Output the [X, Y] coordinate of the center of the cell containing the given text.  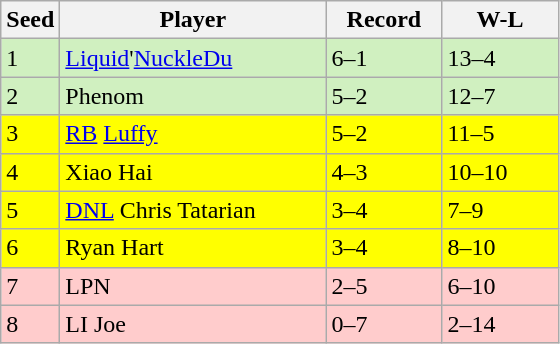
RB Luffy [193, 134]
4 [30, 172]
Phenom [193, 96]
W-L [500, 20]
2 [30, 96]
6–10 [500, 286]
Seed [30, 20]
6–1 [384, 58]
13–4 [500, 58]
0–7 [384, 324]
6 [30, 248]
LI Joe [193, 324]
Xiao Hai [193, 172]
8–10 [500, 248]
Ryan Hart [193, 248]
8 [30, 324]
1 [30, 58]
2–14 [500, 324]
12–7 [500, 96]
7 [30, 286]
10–10 [500, 172]
7–9 [500, 210]
Player [193, 20]
3 [30, 134]
11–5 [500, 134]
2–5 [384, 286]
Liquid'NuckleDu [193, 58]
4–3 [384, 172]
DNL Chris Tatarian [193, 210]
5 [30, 210]
LPN [193, 286]
Record [384, 20]
